Find where the given text appears and provide that cell's center as [x, y] coordinate. 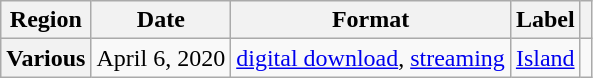
Label [545, 20]
Various [46, 58]
Format [371, 20]
Region [46, 20]
April 6, 2020 [161, 58]
Island [545, 58]
Date [161, 20]
digital download, streaming [371, 58]
